From the cell containing the given text, extract its center point as [X, Y] coordinate. 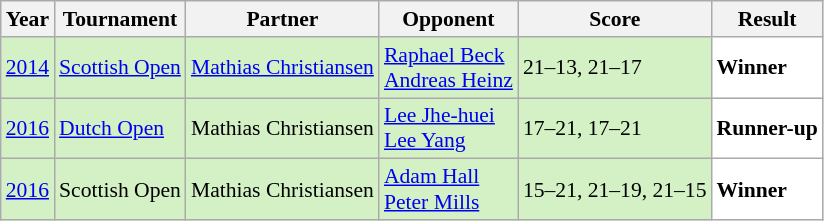
Year [28, 19]
Lee Jhe-huei Lee Yang [448, 128]
Adam Hall Peter Mills [448, 190]
15–21, 21–19, 21–15 [615, 190]
Opponent [448, 19]
Runner-up [768, 128]
2014 [28, 68]
Tournament [120, 19]
17–21, 17–21 [615, 128]
Partner [282, 19]
Score [615, 19]
21–13, 21–17 [615, 68]
Raphael Beck Andreas Heinz [448, 68]
Dutch Open [120, 128]
Result [768, 19]
